Locate the cell with the specified text and output its (x, y) center coordinate. 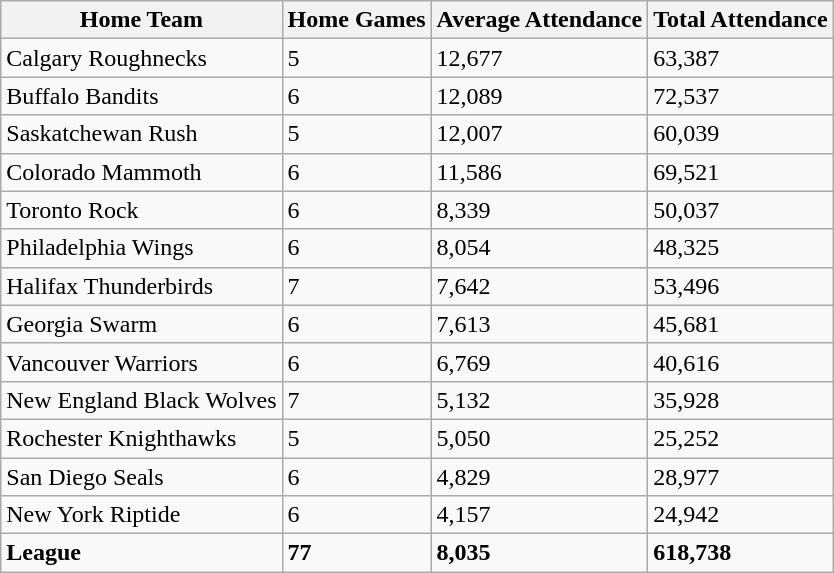
50,037 (741, 210)
Rochester Knighthawks (142, 438)
8,054 (540, 248)
7,642 (540, 286)
60,039 (741, 134)
Philadelphia Wings (142, 248)
5,132 (540, 400)
Calgary Roughnecks (142, 58)
8,339 (540, 210)
Vancouver Warriors (142, 362)
Halifax Thunderbirds (142, 286)
618,738 (741, 553)
Home Games (356, 20)
Buffalo Bandits (142, 96)
7,613 (540, 324)
New England Black Wolves (142, 400)
48,325 (741, 248)
4,157 (540, 515)
Home Team (142, 20)
77 (356, 553)
69,521 (741, 172)
New York Riptide (142, 515)
11,586 (540, 172)
Total Attendance (741, 20)
35,928 (741, 400)
Colorado Mammoth (142, 172)
8,035 (540, 553)
League (142, 553)
12,007 (540, 134)
4,829 (540, 477)
28,977 (741, 477)
72,537 (741, 96)
San Diego Seals (142, 477)
Georgia Swarm (142, 324)
45,681 (741, 324)
40,616 (741, 362)
63,387 (741, 58)
53,496 (741, 286)
5,050 (540, 438)
Saskatchewan Rush (142, 134)
Average Attendance (540, 20)
Toronto Rock (142, 210)
6,769 (540, 362)
12,089 (540, 96)
25,252 (741, 438)
12,677 (540, 58)
24,942 (741, 515)
